Locate the cell with the specified text and output its (X, Y) center coordinate. 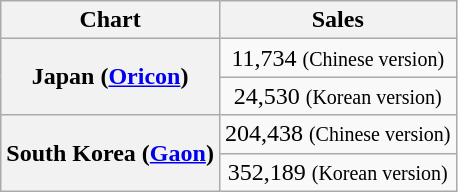
204,438 (Chinese version) (338, 134)
24,530 (Korean version) (338, 96)
352,189 (Korean version) (338, 172)
Chart (110, 20)
South Korea (Gaon) (110, 153)
11,734 (Chinese version) (338, 58)
Sales (338, 20)
Japan (Oricon) (110, 77)
